Return (x, y) of the center of cell containing provided text 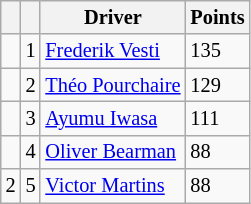
Théo Pourchaire (112, 85)
1 (31, 51)
3 (31, 118)
Frederik Vesti (112, 51)
Oliver Bearman (112, 152)
Victor Martins (112, 186)
Points (217, 17)
135 (217, 51)
4 (31, 152)
Ayumu Iwasa (112, 118)
5 (31, 186)
129 (217, 85)
Driver (112, 17)
111 (217, 118)
